Capture the cell that displays the provided text and extract its (x, y) central coordinate. 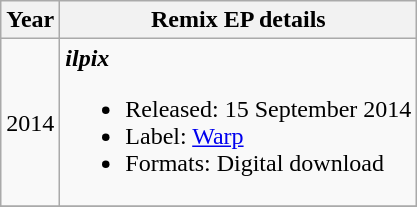
Remix EP details (238, 20)
ilpixReleased: 15 September 2014Label: WarpFormats: Digital download (238, 122)
Year (30, 20)
2014 (30, 122)
